From the cell containing the given text, extract its center point as (X, Y) coordinate. 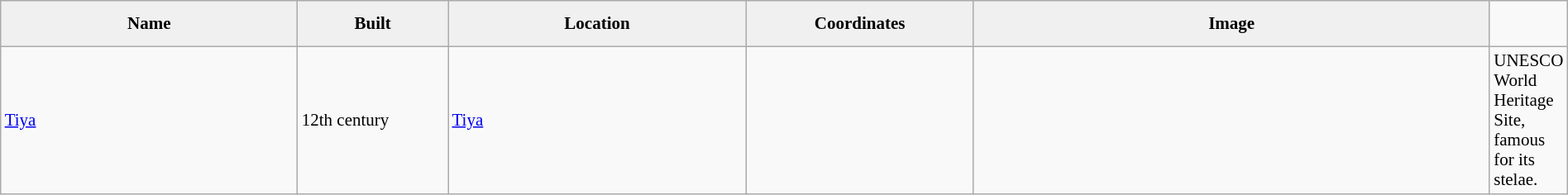
Coordinates (860, 24)
12th century (373, 120)
Built (373, 24)
Image (1231, 24)
Name (149, 24)
Location (597, 24)
UNESCO World Heritage Site, famous for its stelae. (1528, 120)
